Return the [X, Y] coordinate for the center point of the cell that contains the specified text.  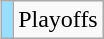
Playoffs [58, 20]
